Return (x, y) of the center of cell containing provided text 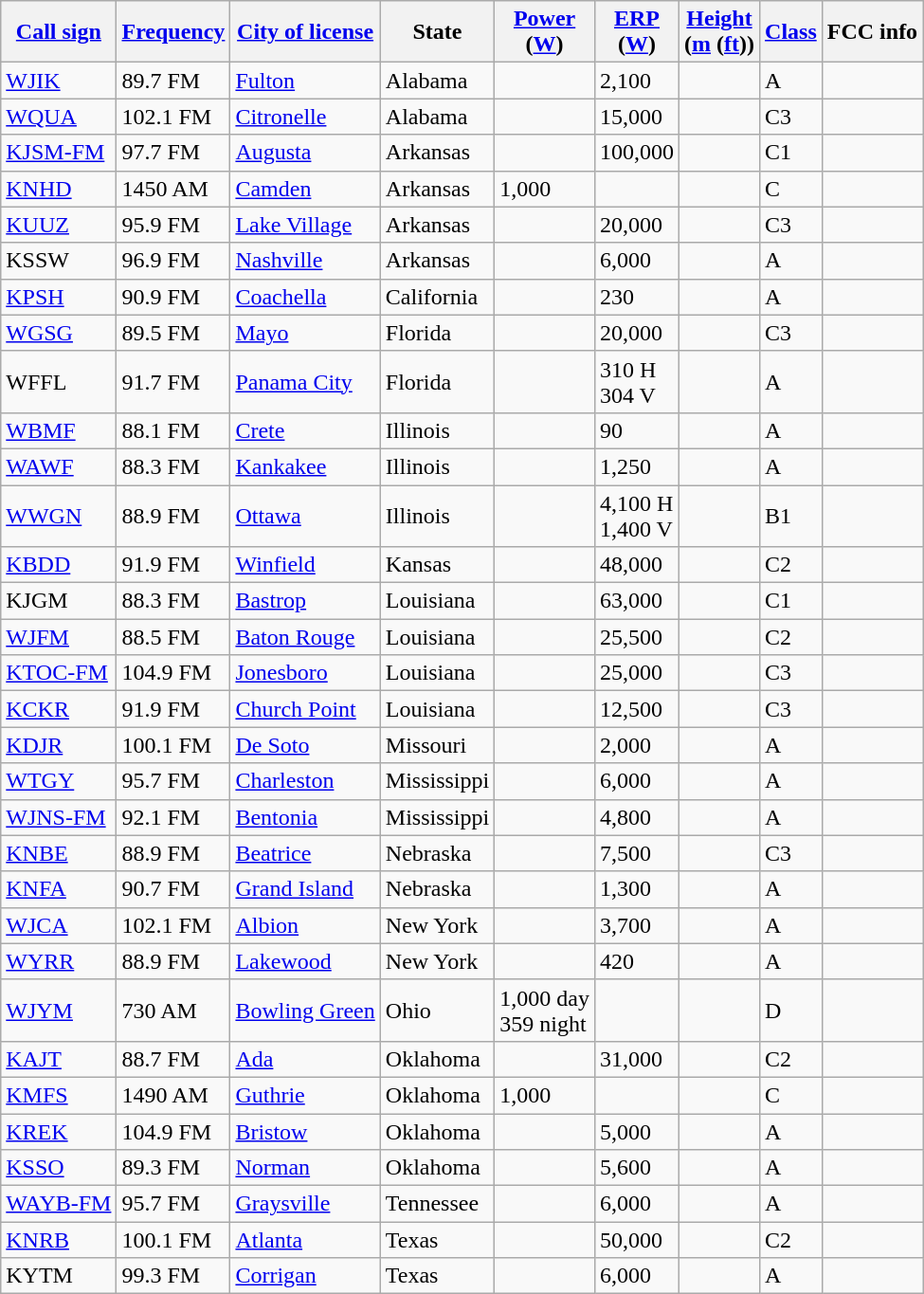
Height(m (ft)) (720, 32)
31,000 (637, 1059)
Power(W) (545, 32)
1450 AM (173, 189)
91.7 FM (173, 381)
Coachella (305, 297)
WJYM (59, 1011)
25,500 (637, 637)
Augusta (305, 153)
KCKR (59, 709)
Tennessee (437, 1204)
1,300 (637, 889)
KAJT (59, 1059)
Call sign (59, 32)
2,000 (637, 745)
100,000 (637, 153)
88.1 FM (173, 430)
KBDD (59, 565)
Atlanta (305, 1240)
Guthrie (305, 1095)
89.3 FM (173, 1168)
Winfield (305, 565)
WAWF (59, 466)
WJCA (59, 925)
WYRR (59, 961)
97.7 FM (173, 153)
90.7 FM (173, 889)
12,500 (637, 709)
Class (791, 32)
KNBE (59, 853)
State (437, 32)
KSSW (59, 261)
25,000 (637, 673)
KUUZ (59, 225)
230 (637, 297)
Charleston (305, 781)
Beatrice (305, 853)
City of license (305, 32)
WTGY (59, 781)
WJNS-FM (59, 817)
WJIK (59, 81)
99.3 FM (173, 1276)
Corrigan (305, 1276)
Albion (305, 925)
88.5 FM (173, 637)
89.5 FM (173, 333)
KDJR (59, 745)
Baton Rouge (305, 637)
48,000 (637, 565)
Church Point (305, 709)
95.9 FM (173, 225)
Citronelle (305, 117)
Grand Island (305, 889)
Bowling Green (305, 1011)
Ohio (437, 1011)
63,000 (637, 601)
KNFA (59, 889)
4,100 H1,400 V (637, 516)
3,700 (637, 925)
Ada (305, 1059)
Frequency (173, 32)
Ottawa (305, 516)
WQUA (59, 117)
50,000 (637, 1240)
5,600 (637, 1168)
Jonesboro (305, 673)
420 (637, 961)
730 AM (173, 1011)
ERP(W) (637, 32)
B1 (791, 516)
KSSO (59, 1168)
7,500 (637, 853)
KNHD (59, 189)
WBMF (59, 430)
1,000 day359 night (545, 1011)
WJFM (59, 637)
WGSG (59, 333)
KMFS (59, 1095)
Bastrop (305, 601)
California (437, 297)
Crete (305, 430)
FCC info (872, 32)
Graysville (305, 1204)
KJSM-FM (59, 153)
KYTM (59, 1276)
WAYB-FM (59, 1204)
Kankakee (305, 466)
Lake Village (305, 225)
Nashville (305, 261)
WFFL (59, 381)
4,800 (637, 817)
1,250 (637, 466)
92.1 FM (173, 817)
1490 AM (173, 1095)
89.7 FM (173, 81)
88.7 FM (173, 1059)
90.9 FM (173, 297)
KREK (59, 1131)
KPSH (59, 297)
Bristow (305, 1131)
15,000 (637, 117)
KTOC-FM (59, 673)
90 (637, 430)
Kansas (437, 565)
Panama City (305, 381)
Mayo (305, 333)
De Soto (305, 745)
KNRB (59, 1240)
D (791, 1011)
2,100 (637, 81)
Camden (305, 189)
5,000 (637, 1131)
Missouri (437, 745)
96.9 FM (173, 261)
Norman (305, 1168)
WWGN (59, 516)
Lakewood (305, 961)
Bentonia (305, 817)
310 H304 V (637, 381)
KJGM (59, 601)
Fulton (305, 81)
